Determine the (x, y) coordinate at the center of the cell enclosing the given text.  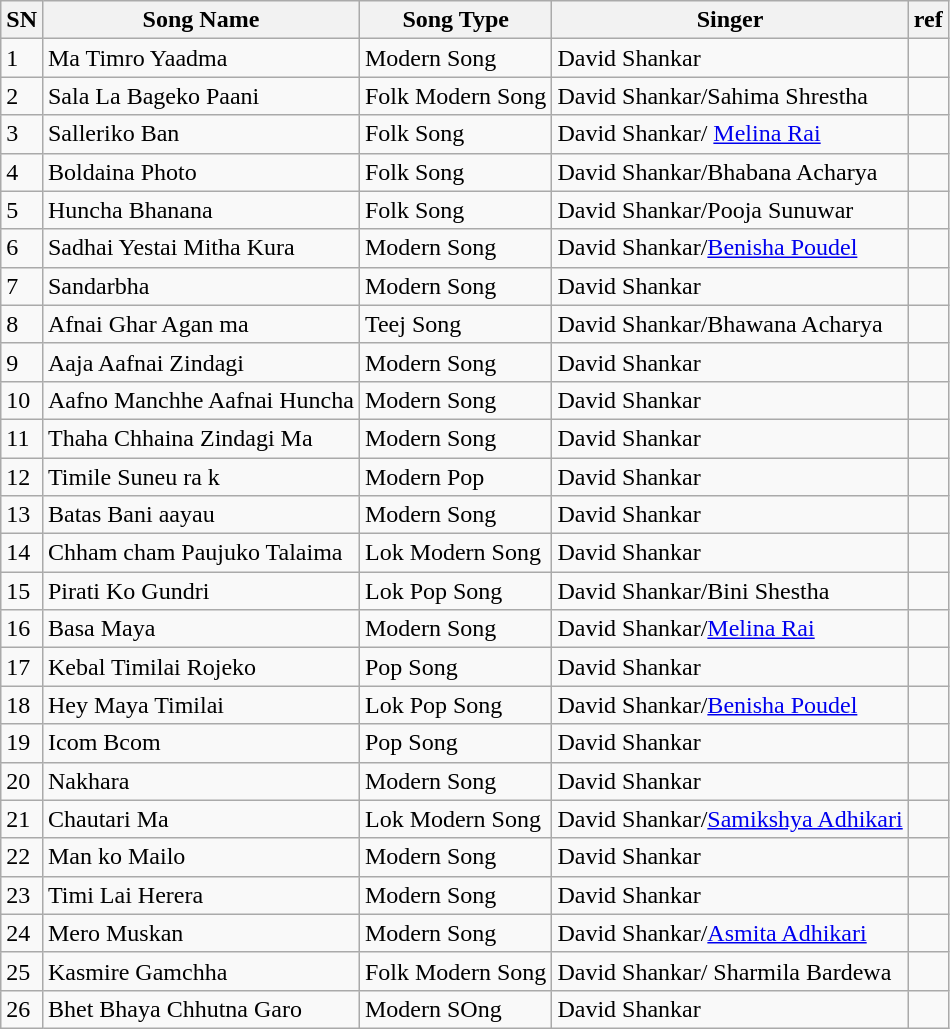
David Shankar/ Melina Rai (730, 134)
SN (22, 20)
David Shankar/Sahima Shrestha (730, 96)
Modern SOng (455, 1009)
25 (22, 971)
Aaja Aafnai Zindagi (200, 362)
22 (22, 857)
26 (22, 1009)
ref (928, 20)
David Shankar/Bhawana Acharya (730, 324)
2 (22, 96)
David Shankar/ Sharmila Bardewa (730, 971)
Huncha Bhanana (200, 210)
Basa Maya (200, 629)
12 (22, 477)
1 (22, 58)
Modern Pop (455, 477)
20 (22, 781)
16 (22, 629)
Bhet Bhaya Chhutna Garo (200, 1009)
10 (22, 400)
Kasmire Gamchha (200, 971)
6 (22, 248)
Thaha Chhaina Zindagi Ma (200, 438)
Kebal Timilai Rojeko (200, 667)
Boldaina Photo (200, 172)
Batas Bani aayau (200, 515)
David Shankar/Pooja Sunuwar (730, 210)
13 (22, 515)
14 (22, 553)
Afnai Ghar Agan ma (200, 324)
15 (22, 591)
Timi Lai Herera (200, 895)
Sadhai Yestai Mitha Kura (200, 248)
11 (22, 438)
Salleriko Ban (200, 134)
17 (22, 667)
19 (22, 743)
9 (22, 362)
7 (22, 286)
Aafno Manchhe Aafnai Huncha (200, 400)
Singer (730, 20)
23 (22, 895)
Chautari Ma (200, 819)
Sandarbha (200, 286)
8 (22, 324)
David Shankar/Bini Shestha (730, 591)
Mero Muskan (200, 933)
4 (22, 172)
Sala La Bageko Paani (200, 96)
David Shankar/Samikshya Adhikari (730, 819)
Hey Maya Timilai (200, 705)
David Shankar/Melina Rai (730, 629)
Teej Song (455, 324)
Ma Timro Yaadma (200, 58)
Chham cham Paujuko Talaima (200, 553)
3 (22, 134)
18 (22, 705)
Song Name (200, 20)
Nakhara (200, 781)
24 (22, 933)
5 (22, 210)
David Shankar/Asmita Adhikari (730, 933)
21 (22, 819)
Icom Bcom (200, 743)
Song Type (455, 20)
Pirati Ko Gundri (200, 591)
Timile Suneu ra k (200, 477)
David Shankar/Bhabana Acharya (730, 172)
Man ko Mailo (200, 857)
